Locate the cell with the specified text and output its [X, Y] center coordinate. 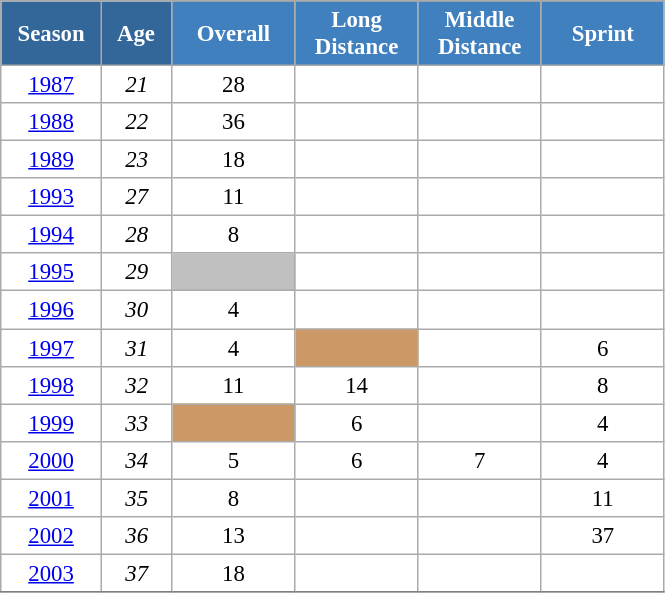
2001 [52, 498]
Long Distance [356, 34]
27 [136, 197]
23 [136, 160]
35 [136, 498]
32 [136, 385]
33 [136, 423]
7 [480, 460]
Sprint [602, 34]
31 [136, 348]
1988 [52, 122]
2002 [52, 536]
Middle Distance [480, 34]
5 [234, 460]
1987 [52, 85]
1989 [52, 160]
1993 [52, 197]
21 [136, 85]
34 [136, 460]
2000 [52, 460]
2003 [52, 573]
Age [136, 34]
22 [136, 122]
29 [136, 273]
1995 [52, 273]
13 [234, 536]
1996 [52, 310]
30 [136, 310]
1997 [52, 348]
1994 [52, 235]
1998 [52, 385]
Season [52, 34]
Overall [234, 34]
14 [356, 385]
1999 [52, 423]
